For the text-containing cell, return its midpoint in (x, y) coordinate format. 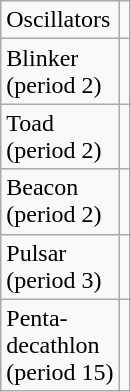
Pulsar(period 3) (60, 266)
Oscillators (60, 20)
Penta-decathlon(period 15) (60, 345)
Beacon(period 2) (60, 202)
Toad(period 2) (60, 136)
Blinker(period 2) (60, 72)
